For the text-containing cell, return its midpoint in (x, y) coordinate format. 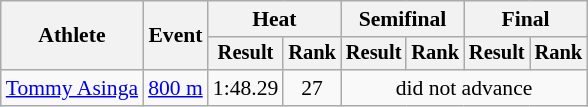
did not advance (464, 88)
Event (176, 36)
Tommy Asinga (72, 88)
Final (526, 19)
27 (312, 88)
Semifinal (402, 19)
Heat (274, 19)
Athlete (72, 36)
1:48.29 (246, 88)
800 m (176, 88)
